Extract the (x, y) coordinate from the center of the cell holding the provided text.  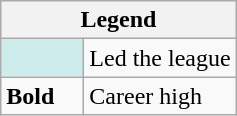
Legend (118, 20)
Career high (160, 96)
Bold (42, 96)
Led the league (160, 58)
